Output the [X, Y] coordinate of the center of the cell containing the given text.  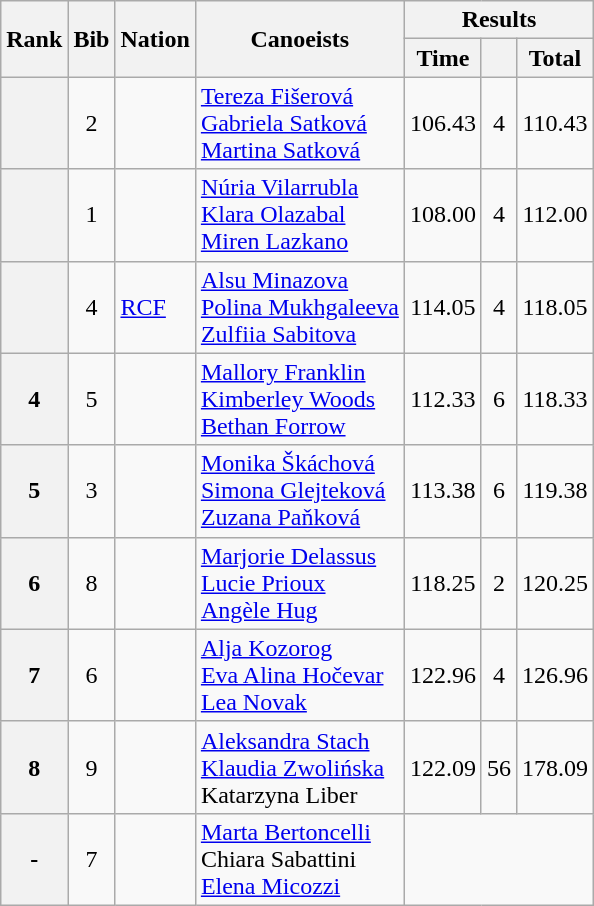
178.09 [554, 767]
Tereza FišerováGabriela SatkováMartina Satková [300, 123]
Monika ŠkáchováSimona GlejtekováZuzana Paňková [300, 491]
Time [442, 58]
106.43 [442, 123]
Núria VilarrublaKlara OlazabalMiren Lazkano [300, 215]
Alja KozorogEva Alina Hočevar Lea Novak [300, 675]
118.05 [554, 307]
Total [554, 58]
Mallory FranklinKimberley WoodsBethan Forrow [300, 399]
126.96 [554, 675]
3 [92, 491]
Canoeists [300, 39]
113.38 [442, 491]
Alsu MinazovaPolina MukhgaleevaZulfiia Sabitova [300, 307]
RCF [155, 307]
120.25 [554, 583]
112.33 [442, 399]
Bib [92, 39]
Aleksandra StachKlaudia ZwolińskaKatarzyna Liber [300, 767]
114.05 [442, 307]
Marta BertoncelliChiara SabattiniElena Micozzi [300, 859]
118.33 [554, 399]
56 [498, 767]
110.43 [554, 123]
108.00 [442, 215]
- [34, 859]
Marjorie DelassusLucie PriouxAngèle Hug [300, 583]
1 [92, 215]
119.38 [554, 491]
Nation [155, 39]
112.00 [554, 215]
Rank [34, 39]
9 [92, 767]
118.25 [442, 583]
122.96 [442, 675]
Results [498, 20]
122.09 [442, 767]
